Pinpoint the cell where the given text exists, returning its [X, Y] midpoint coordinate. 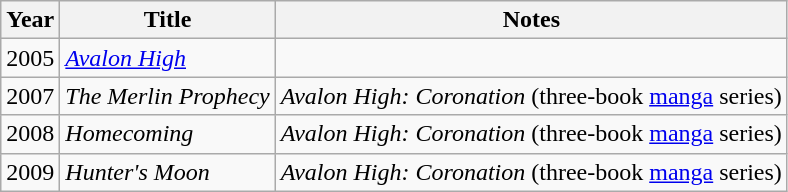
2008 [30, 134]
2007 [30, 96]
Year [30, 20]
2005 [30, 58]
2009 [30, 172]
Notes [531, 20]
Title [168, 20]
Homecoming [168, 134]
Hunter's Moon [168, 172]
Avalon High [168, 58]
The Merlin Prophecy [168, 96]
